Provide the [X, Y] coordinate of the cell's center where the given text is located.  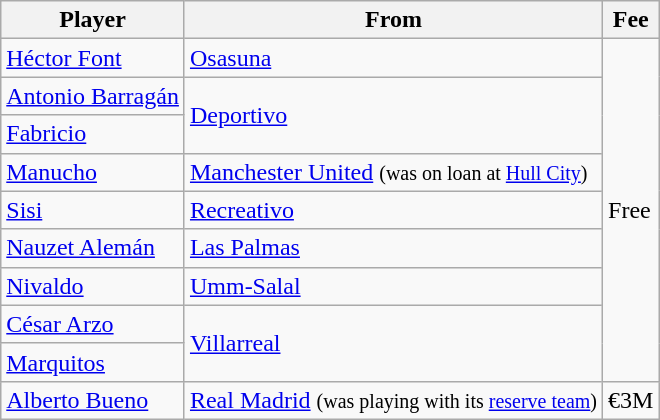
Sisi [93, 210]
Manchester United (was on loan at Hull City) [393, 172]
Deportivo [393, 115]
Antonio Barragán [93, 96]
Real Madrid (was playing with its reserve team) [393, 400]
Player [93, 20]
Villarreal [393, 343]
Nauzet Alemán [93, 248]
Alberto Bueno [93, 400]
Fee [631, 20]
Nivaldo [93, 286]
€3M [631, 400]
Recreativo [393, 210]
Osasuna [393, 58]
Umm-Salal [393, 286]
Manucho [93, 172]
Héctor Font [93, 58]
Las Palmas [393, 248]
César Arzo [93, 324]
Fabricio [93, 134]
From [393, 20]
Free [631, 210]
Marquitos [93, 362]
